Find where the given text appears and provide that cell's center as [x, y] coordinate. 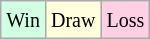
Draw [72, 20]
Loss [126, 20]
Win [24, 20]
